Capture the cell that displays the provided text and extract its [X, Y] central coordinate. 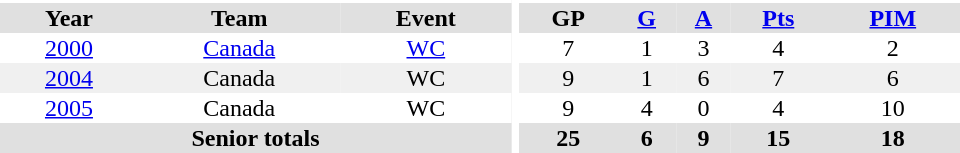
Event [426, 18]
Year [69, 18]
Senior totals [256, 138]
18 [893, 138]
15 [778, 138]
Team [240, 18]
10 [893, 108]
2004 [69, 78]
2005 [69, 108]
25 [568, 138]
2000 [69, 48]
A [704, 18]
2 [893, 48]
0 [704, 108]
GP [568, 18]
3 [704, 48]
G [646, 18]
Pts [778, 18]
PIM [893, 18]
